Identify which cell holds the provided text, then report its (x, y) central coordinate. 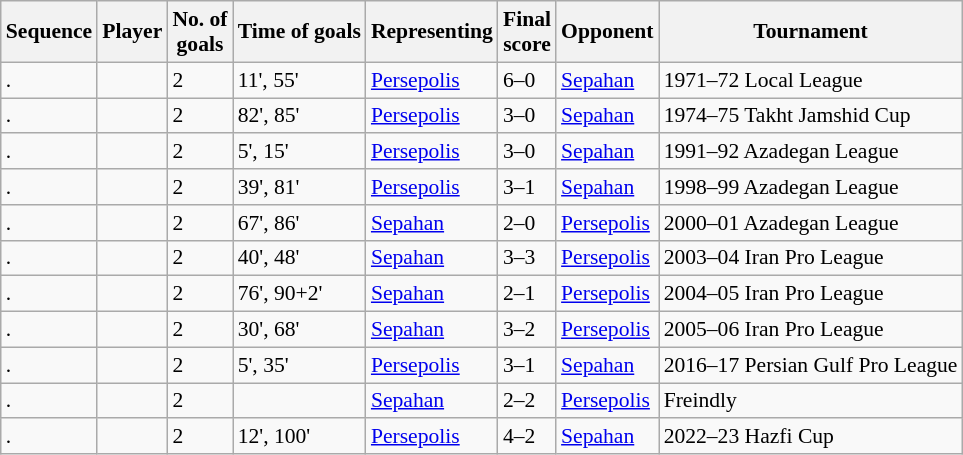
5', 35' (300, 365)
Freindly (811, 401)
12', 100' (300, 437)
76', 90+2' (300, 294)
1971–72 Local League (811, 80)
2000–01 Azadegan League (811, 223)
2004–05 Iran Pro League (811, 294)
Time of goals (300, 32)
No. ofgoals (200, 32)
Player (132, 32)
4–2 (527, 437)
40', 48' (300, 258)
2005–06 Iran Pro League (811, 330)
3–2 (527, 330)
67', 86' (300, 223)
5', 15' (300, 152)
1998–99 Azadegan League (811, 187)
1974–75 Takht Jamshid Cup (811, 116)
Finalscore (527, 32)
3–3 (527, 258)
39', 81' (300, 187)
82', 85' (300, 116)
2–2 (527, 401)
2–0 (527, 223)
30', 68' (300, 330)
2–1 (527, 294)
Representing (432, 32)
1991–92 Azadegan League (811, 152)
2022–23 Hazfi Cup (811, 437)
11', 55' (300, 80)
2016–17 Persian Gulf Pro League (811, 365)
Opponent (608, 32)
Sequence (49, 32)
6–0 (527, 80)
Tournament (811, 32)
2003–04 Iran Pro League (811, 258)
